Detect which cell encompasses the target text, then output its [X, Y] center coordinate. 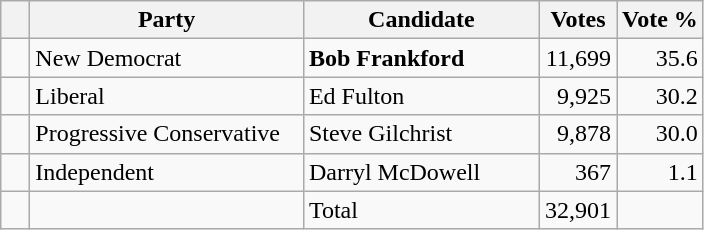
Party [167, 20]
Vote % [660, 20]
Steve Gilchrist [421, 134]
Independent [167, 172]
9,925 [578, 96]
Ed Fulton [421, 96]
9,878 [578, 134]
35.6 [660, 58]
Total [421, 210]
367 [578, 172]
Darryl McDowell [421, 172]
Votes [578, 20]
32,901 [578, 210]
Bob Frankford [421, 58]
30.0 [660, 134]
New Democrat [167, 58]
1.1 [660, 172]
Progressive Conservative [167, 134]
Liberal [167, 96]
Candidate [421, 20]
11,699 [578, 58]
30.2 [660, 96]
